Locate the cell with the specified text and output its (x, y) center coordinate. 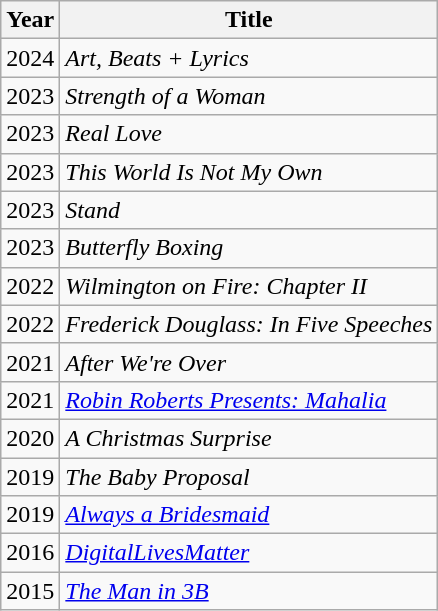
Art, Beats + Lyrics (249, 58)
Butterfly Boxing (249, 248)
After We're Over (249, 362)
2020 (30, 438)
2024 (30, 58)
A Christmas Surprise (249, 438)
Year (30, 20)
Real Love (249, 134)
DigitalLivesMatter (249, 553)
2016 (30, 553)
2015 (30, 591)
Robin Roberts Presents: Mahalia (249, 400)
Title (249, 20)
Strength of a Woman (249, 96)
Frederick Douglass: In Five Speeches (249, 324)
Wilmington on Fire: Chapter II (249, 286)
This World Is Not My Own (249, 172)
The Man in 3B (249, 591)
The Baby Proposal (249, 477)
Stand (249, 210)
Always a Bridesmaid (249, 515)
